Locate the cell with the specified text and output its (x, y) center coordinate. 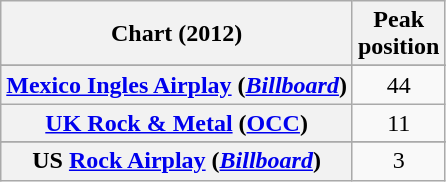
US Rock Airplay (Billboard) (177, 161)
Mexico Ingles Airplay (Billboard) (177, 85)
Chart (2012) (177, 34)
11 (398, 123)
UK Rock & Metal (OCC) (177, 123)
44 (398, 85)
3 (398, 161)
Peakposition (398, 34)
